Identify which cell holds the provided text, then report its [X, Y] central coordinate. 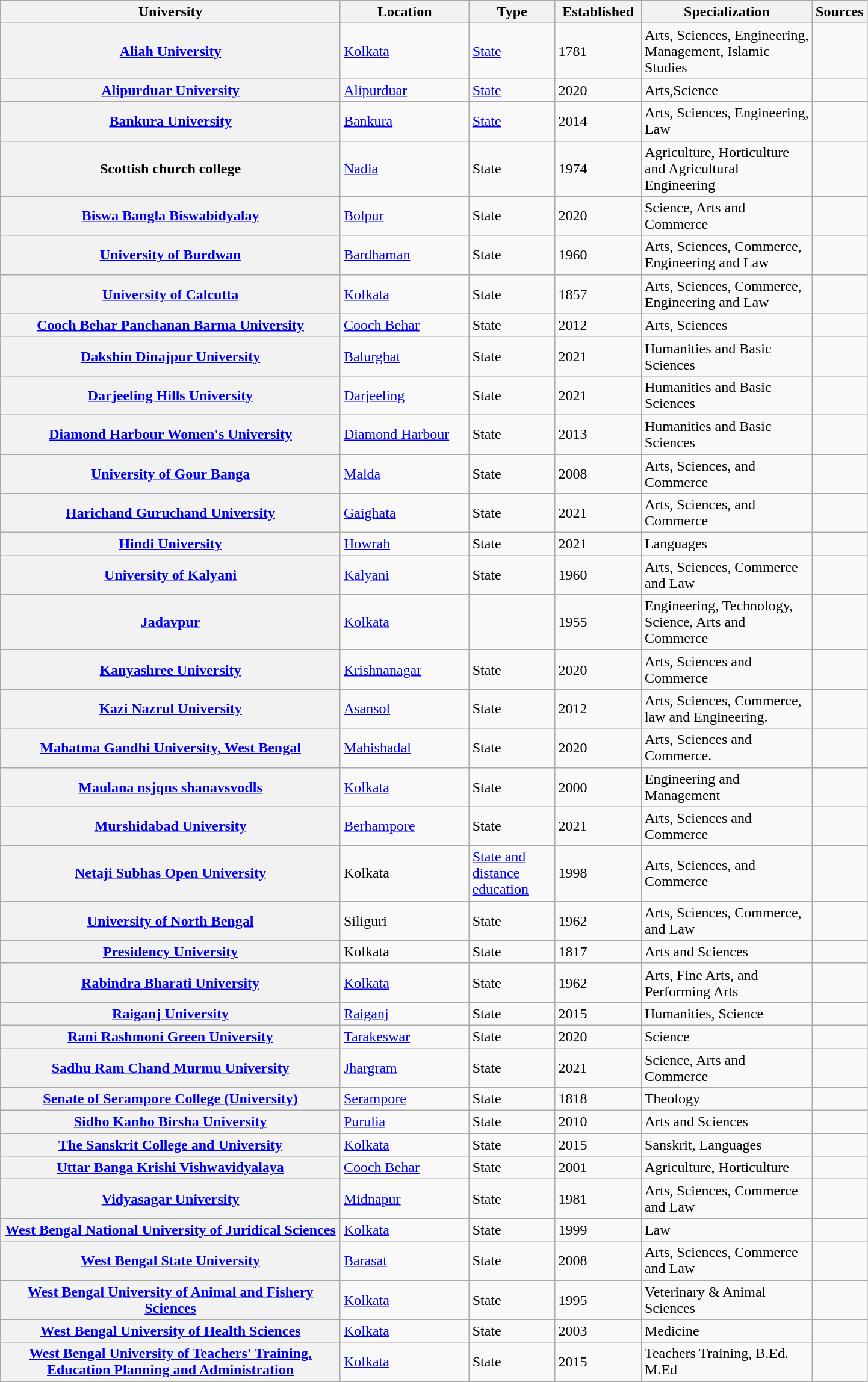
Jadavpur [171, 622]
Theology [727, 1099]
Teachers Training, B.Ed. M.Ed [727, 1362]
Arts, Fine Arts, and Performing Arts [727, 982]
Alipurduar [405, 90]
Scottish church college [171, 169]
Type [512, 12]
Presidency University [171, 952]
1817 [598, 952]
Rani Rashmoni Green University [171, 1036]
University [171, 12]
Purulia [405, 1122]
Bankura [405, 122]
Agriculture, Horticulture and Agricultural Engineering [727, 169]
Engineering, Technology, Science, Arts and Commerce [727, 622]
Established [598, 12]
Rabindra Bharati University [171, 982]
Diamond Harbour [405, 435]
Medicine [727, 1331]
Murshidabad University [171, 826]
Biswa Bangla Biswabidyalay [171, 215]
University of Kalyani [171, 575]
Midnapur [405, 1199]
2014 [598, 122]
Bankura University [171, 122]
University of Burdwan [171, 255]
1995 [598, 1300]
Darjeeling [405, 395]
Sanskrit, Languages [727, 1145]
Arts, Sciences [727, 325]
1857 [598, 294]
Dakshin Dinajpur University [171, 356]
Science [727, 1036]
Barasat [405, 1260]
The Sanskrit College and University [171, 1145]
Vidyasagar University [171, 1199]
West Bengal University of Teachers' Training, Education Planning and Administration [171, 1362]
2003 [598, 1331]
Kazi Nazrul University [171, 709]
Agriculture, Horticulture [727, 1168]
Diamond Harbour Women's University [171, 435]
1818 [598, 1099]
Arts, Sciences, Commerce, and Law [727, 921]
Netaji Subhas Open University [171, 873]
Asansol [405, 709]
Raiganj [405, 1014]
Arts, Sciences, Engineering, Management, Islamic Studies [727, 51]
Languages [727, 544]
Nadia [405, 169]
2001 [598, 1168]
2010 [598, 1122]
1981 [598, 1199]
Jhargram [405, 1068]
Berhampore [405, 826]
Senate of Serampore College (University) [171, 1099]
Siliguri [405, 921]
Serampore [405, 1099]
Aliah University [171, 51]
Cooch Behar Panchanan Barma University [171, 325]
West Bengal State University [171, 1260]
1974 [598, 169]
Location [405, 12]
State and distance education [512, 873]
Arts, Sciences, Commerce, law and Engineering. [727, 709]
Balurghat [405, 356]
Law [727, 1230]
2013 [598, 435]
Howrah [405, 544]
Harichand Guruchand University [171, 513]
Bolpur [405, 215]
West Bengal National University of Juridical Sciences [171, 1230]
Bardhaman [405, 255]
Specialization [727, 12]
Arts, Sciences and Commerce. [727, 748]
Sadhu Ram Chand Murmu University [171, 1068]
Humanities, Science [727, 1014]
Engineering and Management [727, 787]
Alipurduar University [171, 90]
Sidho Kanho Birsha University [171, 1122]
Mahishadal [405, 748]
University of Calcutta [171, 294]
Hindi University [171, 544]
Tarakeswar [405, 1036]
Kalyani [405, 575]
Darjeeling Hills University [171, 395]
West Bengal University of Health Sciences [171, 1331]
1955 [598, 622]
Sources [839, 12]
Uttar Banga Krishi Vishwavidyalaya [171, 1168]
Arts, Sciences, Engineering, Law [727, 122]
Malda [405, 473]
1781 [598, 51]
Maulana nsjqns shanavsvodls [171, 787]
1999 [598, 1230]
Krishnanagar [405, 669]
Arts,Science [727, 90]
University of Gour Banga [171, 473]
University of North Bengal [171, 921]
1998 [598, 873]
2000 [598, 787]
Mahatma Gandhi University, West Bengal [171, 748]
Gaighata [405, 513]
Raiganj University [171, 1014]
Kanyashree University [171, 669]
Veterinary & Animal Sciences [727, 1300]
West Bengal University of Animal and Fishery Sciences [171, 1300]
